Return [X, Y] of the center of cell containing provided text 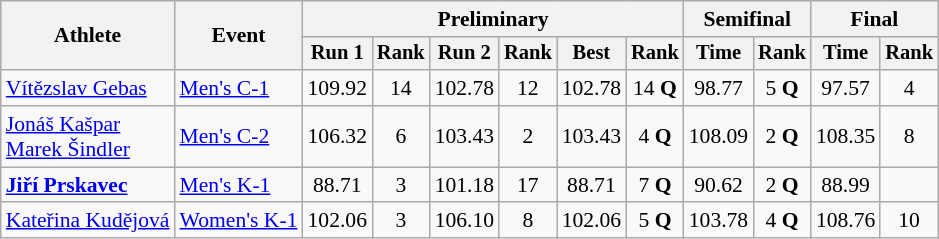
103.78 [718, 221]
106.10 [464, 221]
97.57 [846, 88]
Athlete [88, 36]
Run 2 [464, 54]
Semifinal [748, 19]
106.32 [338, 136]
Jiří Prskavec [88, 185]
Event [239, 36]
Kateřina Kudějová [88, 221]
7 Q [655, 185]
108.35 [846, 136]
Best [592, 54]
88.99 [846, 185]
14 [401, 88]
90.62 [718, 185]
4 [909, 88]
Men's C-2 [239, 136]
101.18 [464, 185]
6 [401, 136]
Men's C-1 [239, 88]
Jonáš KašparMarek Šindler [88, 136]
Vítězslav Gebas [88, 88]
108.76 [846, 221]
Men's K-1 [239, 185]
Preliminary [494, 19]
109.92 [338, 88]
98.77 [718, 88]
17 [528, 185]
Run 1 [338, 54]
108.09 [718, 136]
12 [528, 88]
Final [874, 19]
2 [528, 136]
Women's K-1 [239, 221]
14 Q [655, 88]
10 [909, 221]
